Scan for the cell matching the given text and deliver its [x, y] coordinate at center. 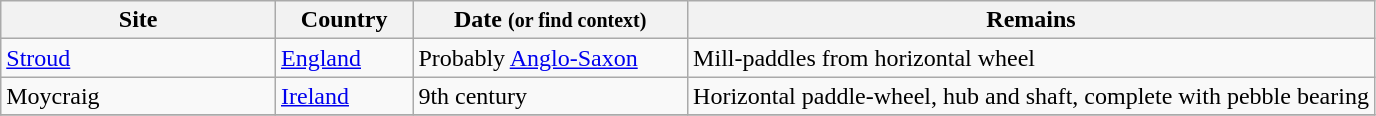
Moycraig [138, 96]
Mill-paddles from horizontal wheel [1032, 58]
England [344, 58]
Remains [1032, 20]
9th century [550, 96]
Country [344, 20]
Probably Anglo-Saxon [550, 58]
Ireland [344, 96]
Horizontal paddle-wheel, hub and shaft, complete with pebble bearing [1032, 96]
Stroud [138, 58]
Site [138, 20]
Date (or find context) [550, 20]
